Search for the cell housing the specified text and yield its (x, y) center coordinate. 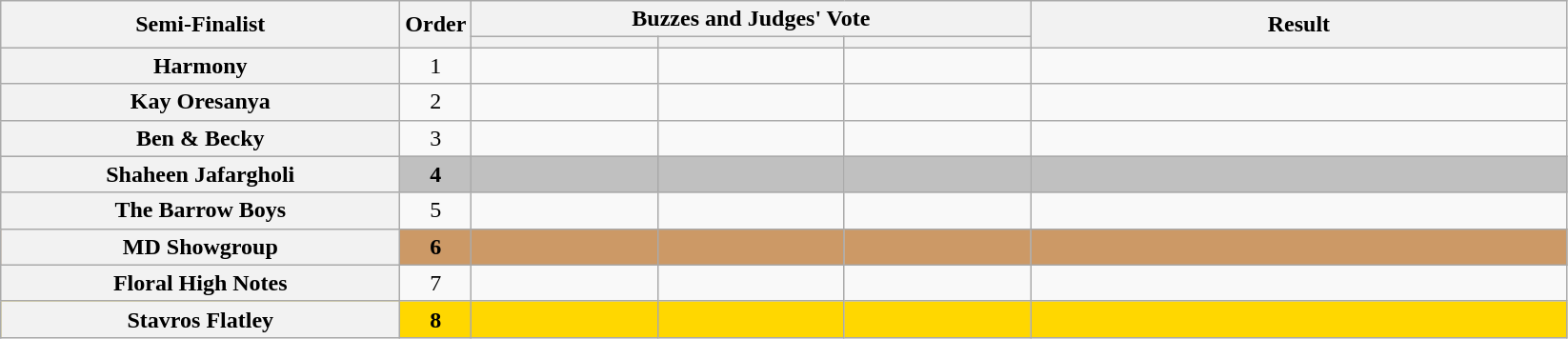
Result (1299, 25)
Stavros Flatley (200, 319)
8 (436, 319)
3 (436, 138)
Kay Oresanya (200, 102)
Semi-Finalist (200, 25)
Floral High Notes (200, 283)
5 (436, 210)
7 (436, 283)
The Barrow Boys (200, 210)
Shaheen Jafargholi (200, 174)
4 (436, 174)
Ben & Becky (200, 138)
Buzzes and Judges' Vote (751, 19)
Harmony (200, 66)
2 (436, 102)
MD Showgroup (200, 247)
1 (436, 66)
Order (436, 25)
6 (436, 247)
